Pinpoint the cell where the given text exists, returning its (x, y) midpoint coordinate. 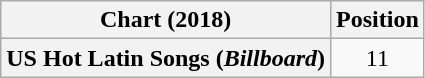
Position (378, 20)
Chart (2018) (166, 20)
11 (378, 58)
US Hot Latin Songs (Billboard) (166, 58)
